For the text-containing cell, return its midpoint in (X, Y) coordinate format. 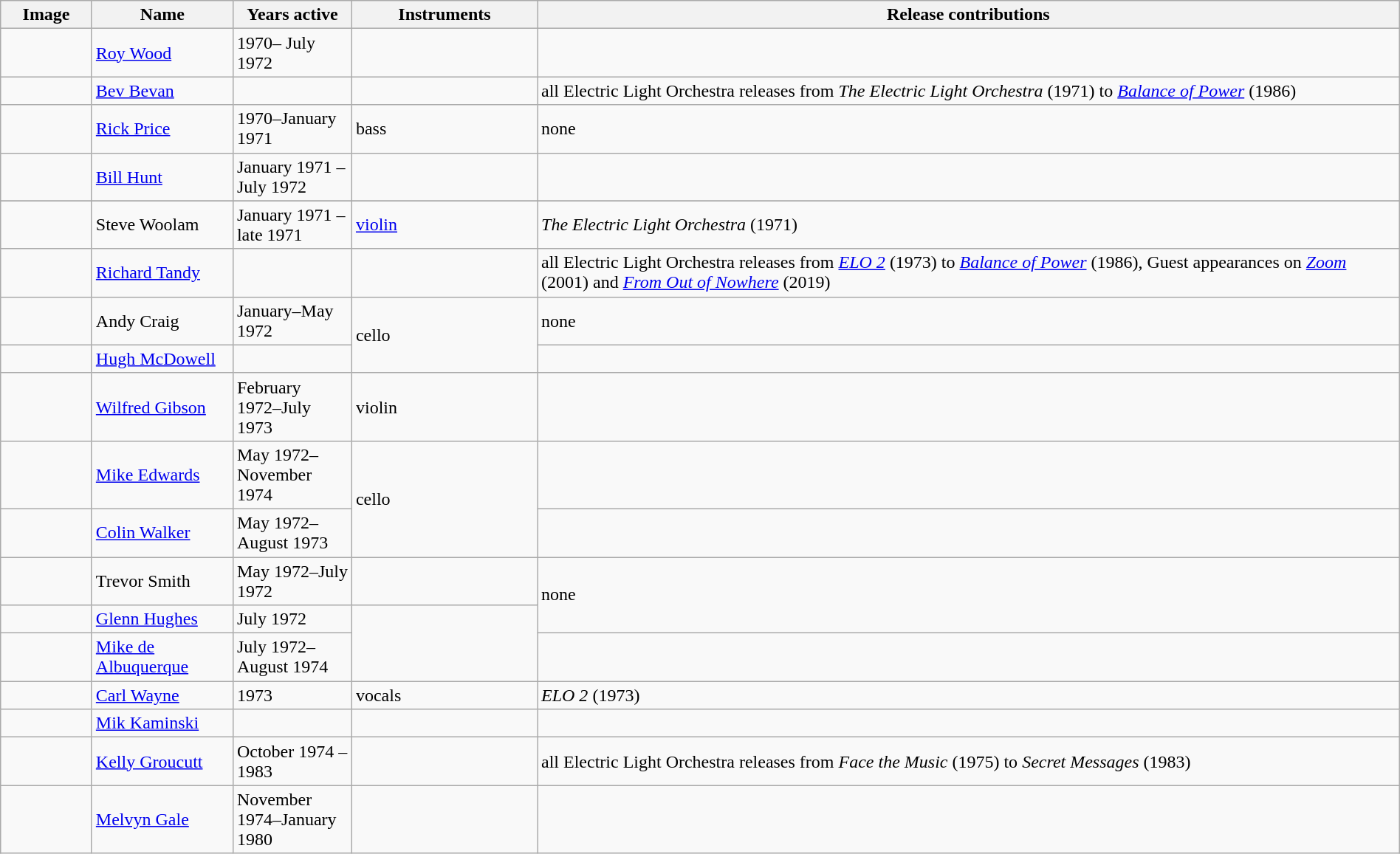
Trevor Smith (162, 580)
Mike de Albuquerque (162, 657)
Image (47, 15)
January–May 1972 (292, 320)
Rick Price (162, 128)
Release contributions (969, 15)
Hugh McDowell (162, 359)
The Electric Light Orchestra (1971) (969, 224)
all Electric Light Orchestra releases from Face the Music (1975) to Secret Messages (1983) (969, 762)
May 1972–August 1973 (292, 533)
1970– July 1972 (292, 53)
Wilfred Gibson (162, 407)
1970–January 1971 (292, 128)
ELO 2 (1973) (969, 695)
Colin Walker (162, 533)
Bill Hunt (162, 177)
Mik Kaminski (162, 723)
Roy Wood (162, 53)
May 1972–July 1972 (292, 580)
Years active (292, 15)
February 1972–July 1973 (292, 407)
Carl Wayne (162, 695)
Glenn Hughes (162, 619)
all Electric Light Orchestra releases from The Electric Light Orchestra (1971) to Balance of Power (1986) (969, 91)
November 1974–January 1980 (292, 819)
all Electric Light Orchestra releases from ELO 2 (1973) to Balance of Power (1986), Guest appearances on Zoom (2001) and From Out of Nowhere (2019) (969, 273)
Kelly Groucutt (162, 762)
October 1974 – 1983 (292, 762)
1973 (292, 695)
Melvyn Gale (162, 819)
May 1972–November 1974 (292, 475)
Richard Tandy (162, 273)
Andy Craig (162, 320)
January 1971 – July 1972 (292, 177)
Steve Woolam (162, 224)
Name (162, 15)
vocals (445, 695)
January 1971 – late 1971 (292, 224)
July 1972 (292, 619)
bass (445, 128)
Instruments (445, 15)
Mike Edwards (162, 475)
July 1972–August 1974 (292, 657)
Bev Bevan (162, 91)
